From the cell containing the given text, extract its center point as [X, Y] coordinate. 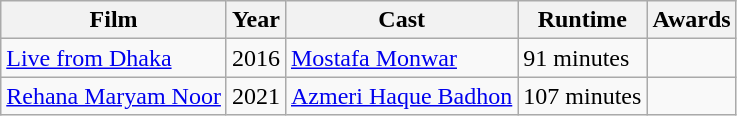
91 minutes [582, 58]
Azmeri Haque Badhon [401, 96]
2021 [256, 96]
Film [114, 20]
Runtime [582, 20]
Rehana Maryam Noor [114, 96]
Year [256, 20]
Awards [692, 20]
2016 [256, 58]
107 minutes [582, 96]
Live from Dhaka [114, 58]
Cast [401, 20]
Mostafa Monwar [401, 58]
